Return (X, Y) of the center of cell containing provided text 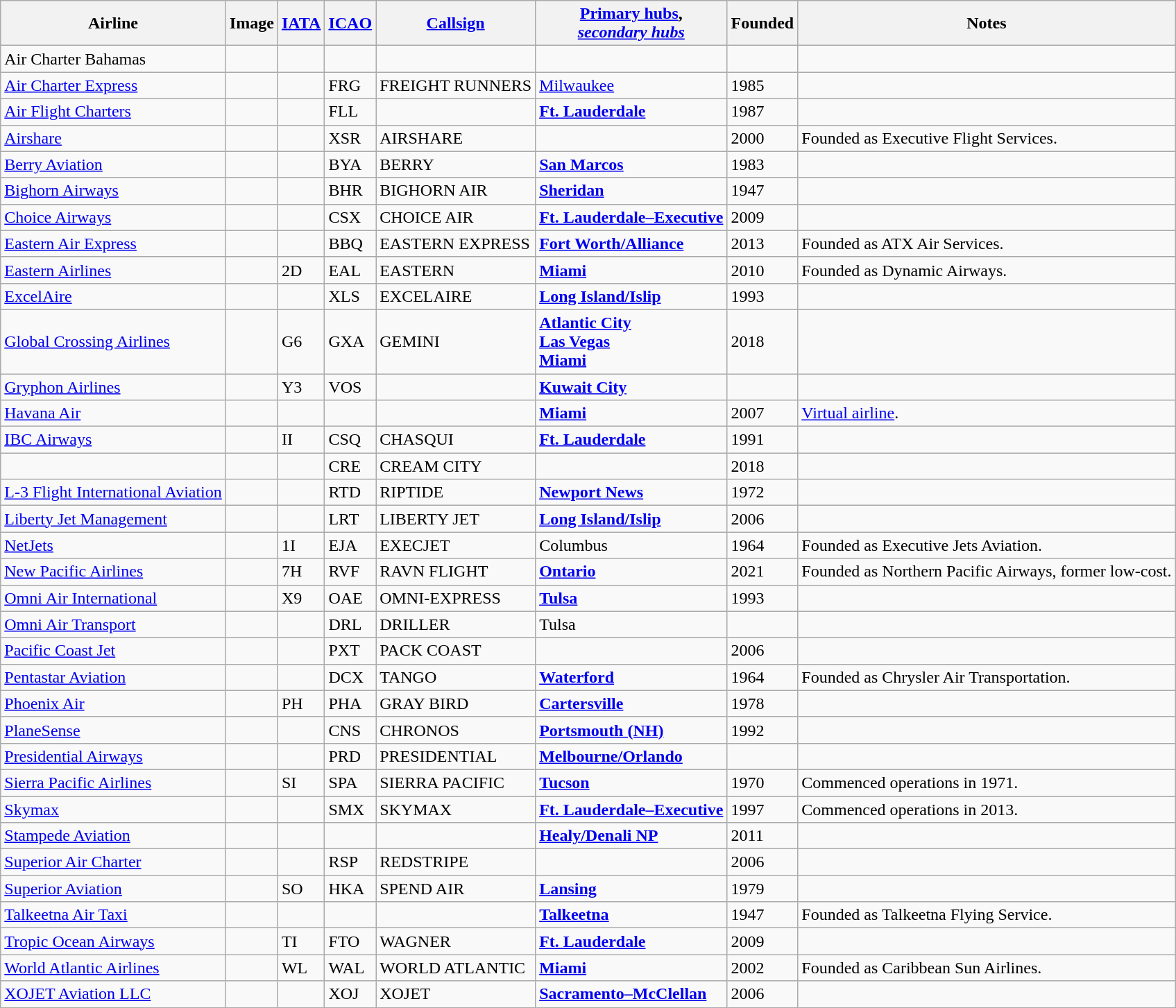
World Atlantic Airlines (114, 968)
Founded as Executive Jets Aviation. (987, 545)
Founded as Caribbean Sun Airlines. (987, 968)
Ontario (631, 572)
OAE (350, 598)
PXT (350, 651)
WL (301, 968)
SPA (350, 783)
DCX (350, 677)
1I (301, 545)
PRESIDENTIAL (456, 756)
RVF (350, 572)
XOJET (456, 994)
PH (301, 703)
Havana Air (114, 413)
FRG (350, 85)
Notes (987, 24)
XSR (350, 138)
ICAO (350, 24)
EXCELAIRE (456, 296)
2D (301, 270)
Y3 (301, 386)
Tropic Ocean Airways (114, 941)
Newport News (631, 493)
1987 (762, 112)
CREAM CITY (456, 466)
Callsign (456, 24)
Stampede Aviation (114, 836)
LRT (350, 519)
2002 (762, 968)
SI (301, 783)
Talkeetna (631, 915)
EXECJET (456, 545)
EAL (350, 270)
1970 (762, 783)
TANGO (456, 677)
Pacific Coast Jet (114, 651)
EJA (350, 545)
Founded as Chrysler Air Transportation. (987, 677)
Fort Worth/Alliance (631, 244)
2021 (762, 572)
HKA (350, 889)
Global Crossing Airlines (114, 341)
FREIGHT RUNNERS (456, 85)
EASTERN (456, 270)
2010 (762, 270)
CHOICE AIR (456, 217)
BERRY (456, 164)
GEMINI (456, 341)
CHASQUI (456, 440)
CRE (350, 466)
DRILLER (456, 624)
PHA (350, 703)
GRAY BIRD (456, 703)
Primary hubs, secondary hubs (631, 24)
IATA (301, 24)
2007 (762, 413)
Sheridan (631, 191)
Image (251, 24)
AIRSHARE (456, 138)
Air Charter Express (114, 85)
San Marcos (631, 164)
Superior Aviation (114, 889)
Virtual airline. (987, 413)
FTO (350, 941)
Founded as ATX Air Services. (987, 244)
Lansing (631, 889)
CNS (350, 730)
XLS (350, 296)
TI (301, 941)
2013 (762, 244)
1979 (762, 889)
1983 (762, 164)
G6 (301, 341)
II (301, 440)
Waterford (631, 677)
Eastern Airlines (114, 270)
Superior Air Charter (114, 862)
CSQ (350, 440)
XOJET Aviation LLC (114, 994)
Omni Air Transport (114, 624)
Founded as Dynamic Airways. (987, 270)
Airshare (114, 138)
SIERRA PACIFIC (456, 783)
SKYMAX (456, 810)
LIBERTY JET (456, 519)
DRL (350, 624)
L-3 Flight International Aviation (114, 493)
PACK COAST (456, 651)
Founded as Northern Pacific Airways, former low-cost. (987, 572)
Pentastar Aviation (114, 677)
2000 (762, 138)
PRD (350, 756)
Melbourne/Orlando (631, 756)
Milwaukee (631, 85)
EASTERN EXPRESS (456, 244)
Sacramento–McClellan (631, 994)
Gryphon Airlines (114, 386)
Berry Aviation (114, 164)
Commenced operations in 2013. (987, 810)
ExcelAire (114, 296)
1978 (762, 703)
1985 (762, 85)
OMNI-EXPRESS (456, 598)
X9 (301, 598)
FLL (350, 112)
Sierra Pacific Airlines (114, 783)
Founded (762, 24)
RTD (350, 493)
Presidential Airways (114, 756)
New Pacific Airlines (114, 572)
2011 (762, 836)
CHRONOS (456, 730)
Air Charter Bahamas (114, 59)
BIGHORN AIR (456, 191)
Commenced operations in 1971. (987, 783)
Choice Airways (114, 217)
BYA (350, 164)
Founded as Talkeetna Flying Service. (987, 915)
RSP (350, 862)
CSX (350, 217)
PlaneSense (114, 730)
Air Flight Charters (114, 112)
VOS (350, 386)
RAVN FLIGHT (456, 572)
Kuwait City (631, 386)
SO (301, 889)
GXA (350, 341)
Atlantic CityLas VegasMiami (631, 341)
1997 (762, 810)
Omni Air International (114, 598)
Skymax (114, 810)
WORLD ATLANTIC (456, 968)
Liberty Jet Management (114, 519)
NetJets (114, 545)
BBQ (350, 244)
SMX (350, 810)
Airline (114, 24)
Tucson (631, 783)
REDSTRIPE (456, 862)
IBC Airways (114, 440)
Portsmouth (NH) (631, 730)
1992 (762, 730)
Founded as Executive Flight Services. (987, 138)
Bighorn Airways (114, 191)
RIPTIDE (456, 493)
Talkeetna Air Taxi (114, 915)
Columbus (631, 545)
7H (301, 572)
SPEND AIR (456, 889)
Healy/Denali NP (631, 836)
Cartersville (631, 703)
Eastern Air Express (114, 244)
Phoenix Air (114, 703)
BHR (350, 191)
WAL (350, 968)
XOJ (350, 994)
1991 (762, 440)
1972 (762, 493)
WAGNER (456, 941)
